Output the (x, y) coordinate of the center of the cell containing the given text.  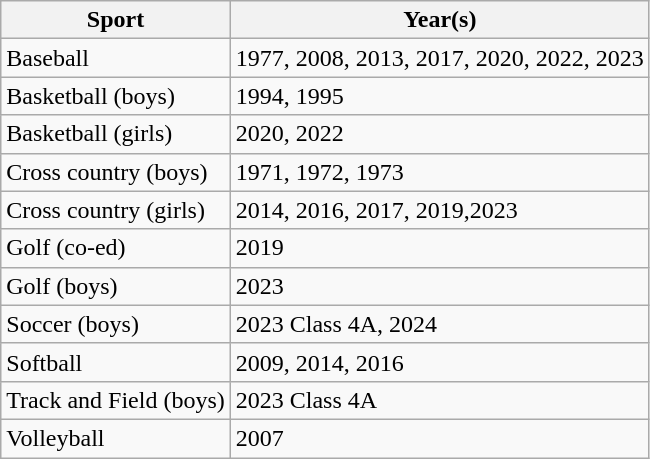
2009, 2014, 2016 (440, 362)
2023 (440, 286)
2007 (440, 438)
Baseball (116, 58)
Basketball (girls) (116, 134)
Cross country (girls) (116, 210)
2019 (440, 248)
Sport (116, 20)
Track and Field (boys) (116, 400)
Golf (boys) (116, 286)
Soccer (boys) (116, 324)
2023 Class 4A (440, 400)
Golf (co-ed) (116, 248)
1971, 1972, 1973 (440, 172)
2014, 2016, 2017, 2019,2023 (440, 210)
1977, 2008, 2013, 2017, 2020, 2022, 2023 (440, 58)
Volleyball (116, 438)
1994, 1995 (440, 96)
Year(s) (440, 20)
2023 Class 4A, 2024 (440, 324)
Softball (116, 362)
2020, 2022 (440, 134)
Basketball (boys) (116, 96)
Cross country (boys) (116, 172)
